Identify which cell holds the provided text, then report its [x, y] central coordinate. 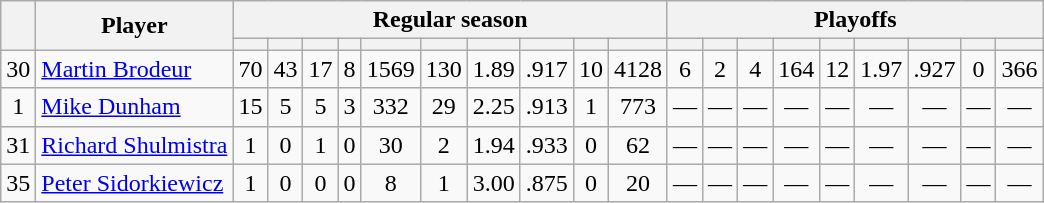
Playoffs [855, 20]
10 [590, 69]
Regular season [450, 20]
70 [250, 69]
Martin Brodeur [134, 69]
.917 [546, 69]
1.94 [494, 145]
6 [684, 69]
.933 [546, 145]
Peter Sidorkiewicz [134, 183]
35 [18, 183]
43 [286, 69]
1.97 [882, 69]
Mike Dunham [134, 107]
2.25 [494, 107]
62 [638, 145]
4 [756, 69]
130 [444, 69]
12 [838, 69]
17 [320, 69]
.913 [546, 107]
29 [444, 107]
31 [18, 145]
20 [638, 183]
15 [250, 107]
3.00 [494, 183]
1569 [390, 69]
332 [390, 107]
Player [134, 26]
3 [350, 107]
Richard Shulmistra [134, 145]
366 [1020, 69]
773 [638, 107]
1.89 [494, 69]
4128 [638, 69]
164 [796, 69]
.927 [934, 69]
.875 [546, 183]
